Identify which cell holds the provided text, then report its [x, y] central coordinate. 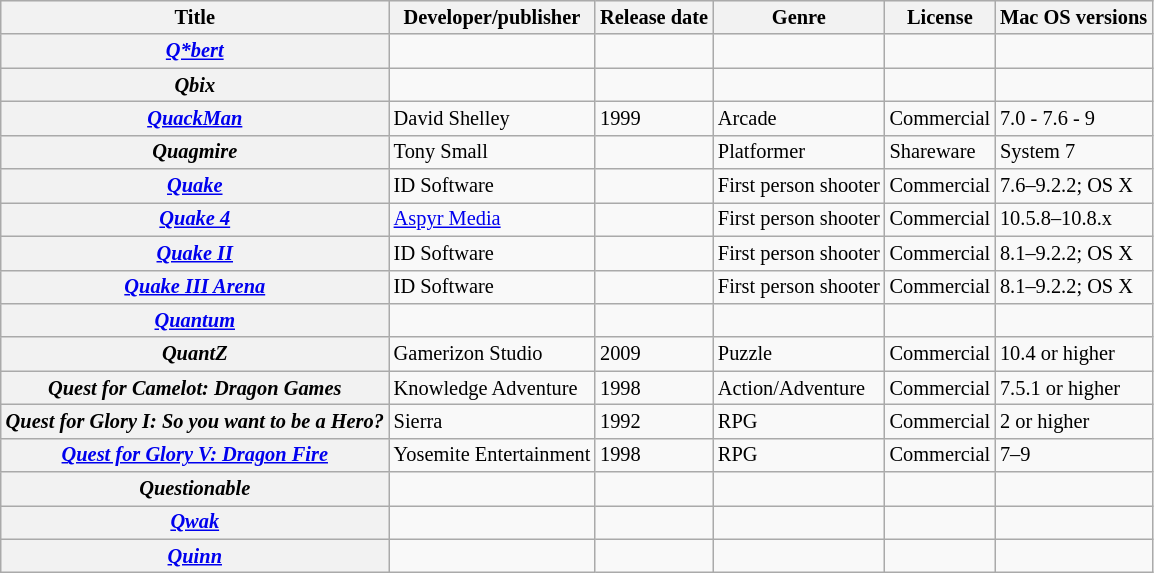
Puzzle [799, 354]
Title [195, 17]
Quest for Glory I: So you want to be a Hero? [195, 421]
Tony Small [492, 152]
System 7 [1074, 152]
Questionable [195, 489]
Quantum [195, 320]
7–9 [1074, 455]
Knowledge Adventure [492, 388]
Developer/publisher [492, 17]
Mac OS versions [1074, 17]
Release date [654, 17]
QuantZ [195, 354]
Arcade [799, 118]
Quake III Arena [195, 287]
Platformer [799, 152]
1992 [654, 421]
Genre [799, 17]
10.4 or higher [1074, 354]
Gamerizon Studio [492, 354]
Quinn [195, 556]
Sierra [492, 421]
Quest for Glory V: Dragon Fire [195, 455]
Yosemite Entertainment [492, 455]
Quest for Camelot: Dragon Games [195, 388]
2009 [654, 354]
Qwak [195, 522]
2 or higher [1074, 421]
7.5.1 or higher [1074, 388]
Shareware [940, 152]
QuackMan [195, 118]
7.6–9.2.2; OS X [1074, 186]
Quake [195, 186]
Quake II [195, 253]
Q*bert [195, 51]
1999 [654, 118]
Aspyr Media [492, 219]
Quake 4 [195, 219]
10.5.8–10.8.x [1074, 219]
Action/Adventure [799, 388]
Quagmire [195, 152]
Qbix [195, 85]
David Shelley [492, 118]
License [940, 17]
7.0 - 7.6 - 9 [1074, 118]
